Detect which cell encompasses the target text, then output its (x, y) center coordinate. 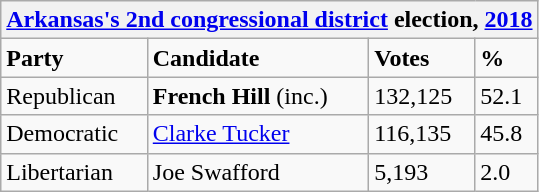
52.1 (506, 96)
Votes (422, 58)
Party (74, 58)
Joe Swafford (258, 172)
5,193 (422, 172)
2.0 (506, 172)
French Hill (inc.) (258, 96)
Clarke Tucker (258, 134)
Democratic (74, 134)
116,135 (422, 134)
Republican (74, 96)
Libertarian (74, 172)
Candidate (258, 58)
% (506, 58)
45.8 (506, 134)
132,125 (422, 96)
Arkansas's 2nd congressional district election, 2018 (270, 20)
